Return (x, y) of the center of cell containing provided text 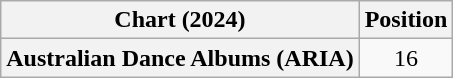
Position (406, 20)
16 (406, 58)
Australian Dance Albums (ARIA) (180, 58)
Chart (2024) (180, 20)
